Return (X, Y) of the center of cell containing provided text 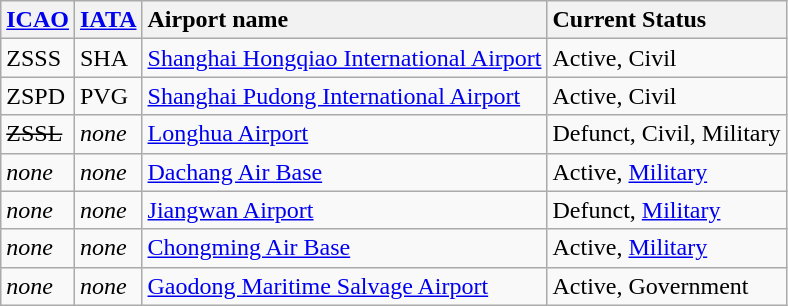
ICAO (38, 20)
IATA (108, 20)
Active, Government (666, 286)
Airport name (344, 20)
Longhua Airport (344, 134)
Defunct, Military (666, 210)
PVG (108, 96)
Current Status (666, 20)
Gaodong Maritime Salvage Airport (344, 286)
ZSPD (38, 96)
ZSSS (38, 58)
Shanghai Pudong International Airport (344, 96)
Shanghai Hongqiao International Airport (344, 58)
Chongming Air Base (344, 248)
Dachang Air Base (344, 172)
Jiangwan Airport (344, 210)
Defunct, Civil, Military (666, 134)
ZSSL (38, 134)
SHA (108, 58)
